Scan for the cell matching the given text and deliver its [x, y] coordinate at center. 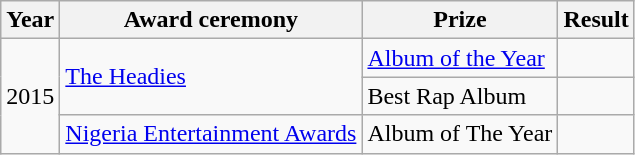
Prize [460, 20]
Best Rap Album [460, 96]
Nigeria Entertainment Awards [211, 134]
The Headies [211, 77]
Result [596, 20]
2015 [30, 96]
Album of The Year [460, 134]
Award ceremony [211, 20]
Year [30, 20]
Album of the Year [460, 58]
